Locate the cell with the specified text and output its (X, Y) center coordinate. 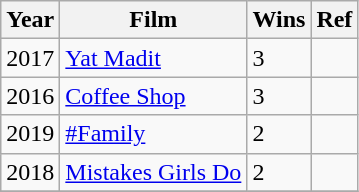
Year (30, 20)
2019 (30, 134)
#Family (154, 134)
2018 (30, 172)
Mistakes Girls Do (154, 172)
2016 (30, 96)
Wins (279, 20)
Ref (334, 20)
Film (154, 20)
2017 (30, 58)
Yat Madit (154, 58)
Coffee Shop (154, 96)
